For the text-containing cell, return its midpoint in (X, Y) coordinate format. 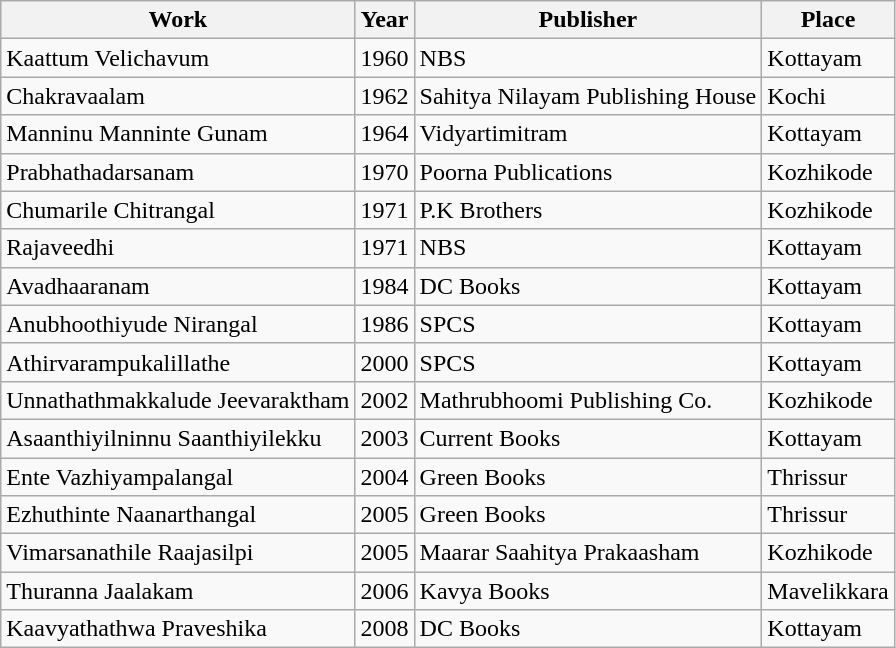
Chumarile Chitrangal (178, 210)
Publisher (588, 20)
P.K Brothers (588, 210)
Mavelikkara (828, 591)
Ente Vazhiyampalangal (178, 477)
1986 (384, 324)
Ezhuthinte Naanarthangal (178, 515)
2006 (384, 591)
2008 (384, 629)
1970 (384, 172)
Anubhoothiyude Nirangal (178, 324)
2000 (384, 362)
Unnathathmakkalude Jeevaraktham (178, 400)
Asaanthiyilninnu Saanthiyilekku (178, 438)
Chakravaalam (178, 96)
Kochi (828, 96)
1962 (384, 96)
Kavya Books (588, 591)
Athirvarampukalillathe (178, 362)
Kaattum Velichavum (178, 58)
Rajaveedhi (178, 248)
2002 (384, 400)
2004 (384, 477)
Year (384, 20)
Maarar Saahitya Prakaasham (588, 553)
Kaavyathathwa Praveshika (178, 629)
Avadhaaranam (178, 286)
1960 (384, 58)
Vidyartimitram (588, 134)
Manninu Manninte Gunam (178, 134)
Poorna Publications (588, 172)
Place (828, 20)
Vimarsanathile Raajasilpi (178, 553)
Thuranna Jaalakam (178, 591)
1984 (384, 286)
1964 (384, 134)
Prabhathadarsanam (178, 172)
Work (178, 20)
Mathrubhoomi Publishing Co. (588, 400)
Current Books (588, 438)
2003 (384, 438)
Sahitya Nilayam Publishing House (588, 96)
